Output the (X, Y) coordinate of the center of the cell containing the given text.  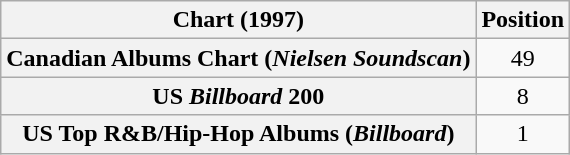
1 (523, 134)
Canadian Albums Chart (Nielsen Soundscan) (238, 58)
49 (523, 58)
8 (523, 96)
US Top R&B/Hip-Hop Albums (Billboard) (238, 134)
Chart (1997) (238, 20)
Position (523, 20)
US Billboard 200 (238, 96)
